Identify which cell holds the provided text, then report its [X, Y] central coordinate. 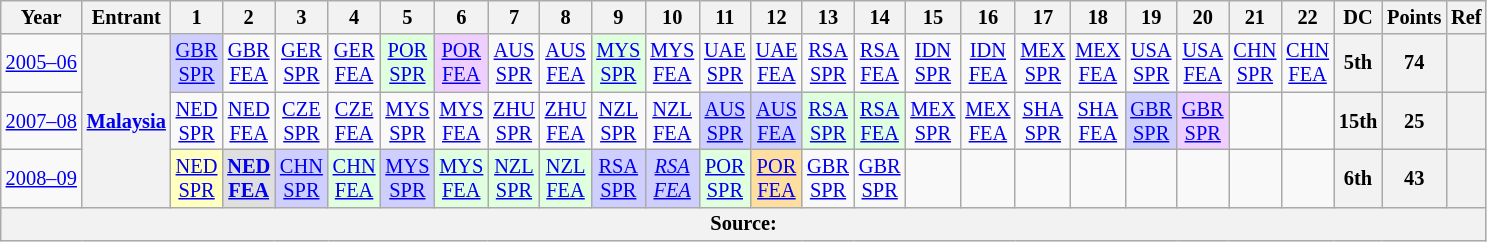
43 [1414, 178]
1 [197, 17]
3 [302, 17]
CZESPR [302, 121]
UAESPR [725, 63]
Points [1414, 17]
GERSPR [302, 63]
ZHUFEA [566, 121]
2007–08 [42, 121]
USASPR [1151, 63]
11 [725, 17]
2 [248, 17]
15 [932, 17]
4 [354, 17]
19 [1151, 17]
10 [672, 17]
ZHUSPR [514, 121]
UAEFEA [777, 63]
18 [1098, 17]
22 [1308, 17]
13 [828, 17]
SHASPR [1042, 121]
21 [1256, 17]
5 [407, 17]
74 [1414, 63]
12 [777, 17]
15th [1358, 121]
14 [880, 17]
2008–09 [42, 178]
SHAFEA [1098, 121]
DC [1358, 17]
CZEFEA [354, 121]
Entrant [126, 17]
25 [1414, 121]
5th [1358, 63]
6th [1358, 178]
6 [461, 17]
IDNFEA [988, 63]
GBRFEA [248, 63]
7 [514, 17]
Year [42, 17]
20 [1203, 17]
17 [1042, 17]
Source: [744, 224]
GERFEA [354, 63]
16 [988, 17]
Malaysia [126, 120]
Ref [1466, 17]
2005–06 [42, 63]
USAFEA [1203, 63]
8 [566, 17]
IDNSPR [932, 63]
9 [618, 17]
